Locate the cell with the specified text and output its [x, y] center coordinate. 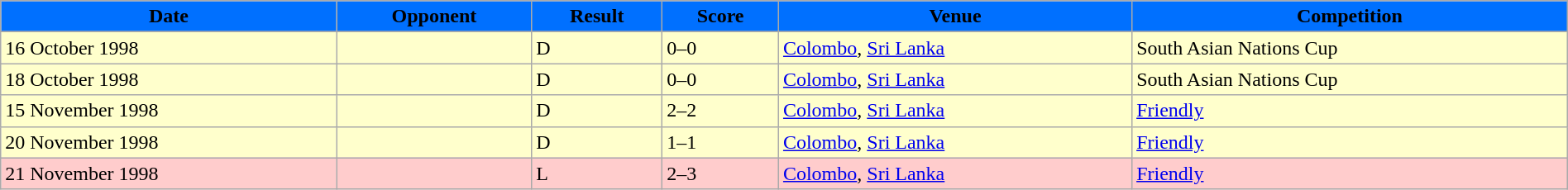
1–1 [721, 142]
Score [721, 17]
16 October 1998 [169, 48]
2–3 [721, 173]
21 November 1998 [169, 173]
Result [597, 17]
18 October 1998 [169, 79]
15 November 1998 [169, 111]
2–2 [721, 111]
Venue [954, 17]
Date [169, 17]
20 November 1998 [169, 142]
L [597, 173]
Opponent [433, 17]
Competition [1350, 17]
